Return the (X, Y) coordinate for the center point of the cell that contains the specified text.  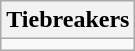
Tiebreakers (68, 20)
